Find where the given text appears and provide that cell's center as [X, Y] coordinate. 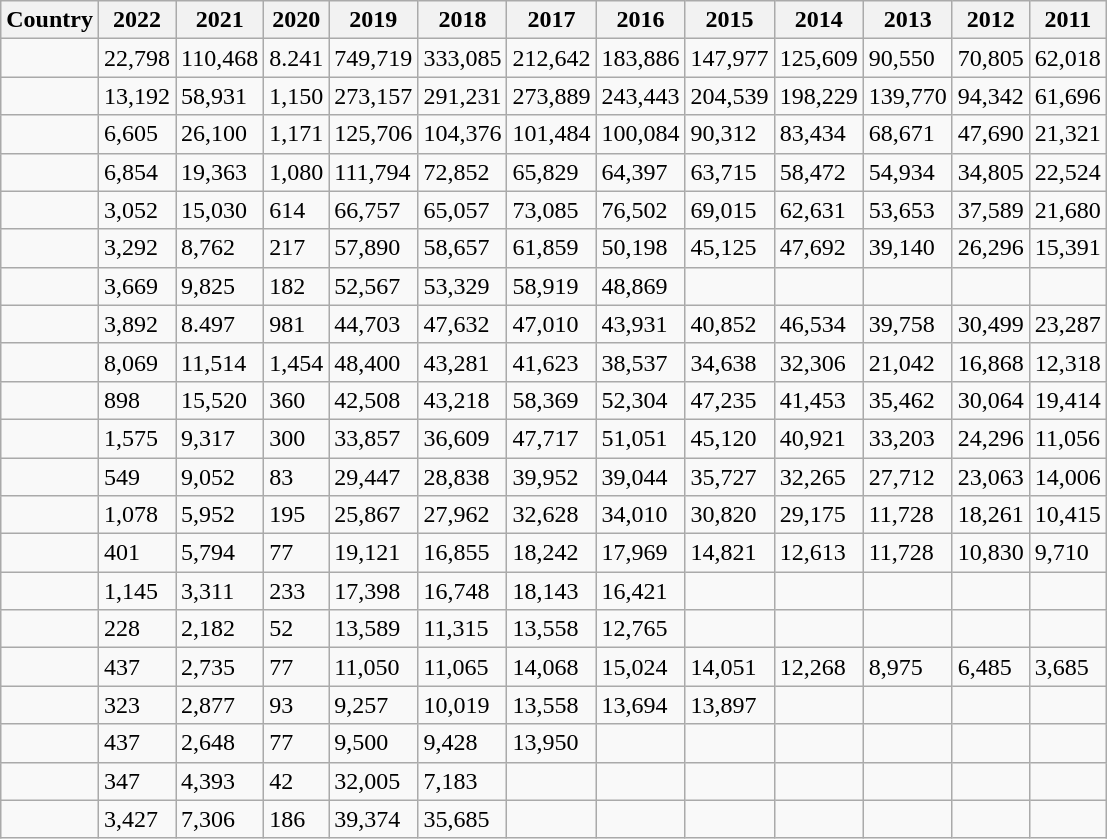
243,443 [640, 96]
73,085 [552, 210]
323 [136, 705]
2,182 [220, 629]
23,287 [1068, 324]
19,414 [1068, 400]
41,623 [552, 362]
21,321 [1068, 134]
15,024 [640, 667]
549 [136, 477]
47,717 [552, 438]
125,609 [818, 58]
61,696 [1068, 96]
47,690 [990, 134]
68,671 [908, 134]
9,428 [462, 743]
3,311 [220, 591]
100,084 [640, 134]
2012 [990, 20]
93 [296, 705]
38,537 [640, 362]
45,120 [730, 438]
40,852 [730, 324]
58,472 [818, 172]
5,952 [220, 515]
16,421 [640, 591]
50,198 [640, 248]
360 [296, 400]
35,685 [462, 819]
27,962 [462, 515]
12,613 [818, 553]
15,520 [220, 400]
37,589 [990, 210]
614 [296, 210]
9,825 [220, 286]
53,329 [462, 286]
9,052 [220, 477]
8,762 [220, 248]
47,010 [552, 324]
19,121 [374, 553]
9,500 [374, 743]
46,534 [818, 324]
14,821 [730, 553]
1,080 [296, 172]
2019 [374, 20]
61,859 [552, 248]
39,758 [908, 324]
228 [136, 629]
147,977 [730, 58]
8,975 [908, 667]
90,550 [908, 58]
2,735 [220, 667]
48,869 [640, 286]
10,415 [1068, 515]
291,231 [462, 96]
6,854 [136, 172]
65,829 [552, 172]
34,805 [990, 172]
1,078 [136, 515]
30,820 [730, 515]
43,218 [462, 400]
7,183 [462, 781]
30,499 [990, 324]
6,485 [990, 667]
14,006 [1068, 477]
35,462 [908, 400]
3,685 [1068, 667]
198,229 [818, 96]
26,296 [990, 248]
4,393 [220, 781]
15,030 [220, 210]
40,921 [818, 438]
8.241 [296, 58]
2020 [296, 20]
6,605 [136, 134]
29,447 [374, 477]
35,727 [730, 477]
29,175 [818, 515]
42 [296, 781]
32,265 [818, 477]
58,369 [552, 400]
30,064 [990, 400]
2018 [462, 20]
273,889 [552, 96]
11,315 [462, 629]
195 [296, 515]
33,203 [908, 438]
2,877 [220, 705]
58,919 [552, 286]
2013 [908, 20]
27,712 [908, 477]
33,857 [374, 438]
14,051 [730, 667]
52,567 [374, 286]
212,642 [552, 58]
52 [296, 629]
39,044 [640, 477]
43,931 [640, 324]
64,397 [640, 172]
749,719 [374, 58]
3,892 [136, 324]
47,632 [462, 324]
76,502 [640, 210]
1,454 [296, 362]
34,010 [640, 515]
28,838 [462, 477]
72,852 [462, 172]
26,100 [220, 134]
90,312 [730, 134]
19,363 [220, 172]
17,398 [374, 591]
48,400 [374, 362]
3,427 [136, 819]
66,757 [374, 210]
300 [296, 438]
39,952 [552, 477]
7,306 [220, 819]
347 [136, 781]
Country [50, 20]
16,855 [462, 553]
2021 [220, 20]
233 [296, 591]
18,143 [552, 591]
21,680 [1068, 210]
3,052 [136, 210]
186 [296, 819]
13,897 [730, 705]
10,830 [990, 553]
43,281 [462, 362]
981 [296, 324]
11,065 [462, 667]
47,235 [730, 400]
1,150 [296, 96]
333,085 [462, 58]
10,019 [462, 705]
111,794 [374, 172]
69,015 [730, 210]
2022 [136, 20]
2016 [640, 20]
2011 [1068, 20]
139,770 [908, 96]
17,969 [640, 553]
12,765 [640, 629]
32,005 [374, 781]
47,692 [818, 248]
25,867 [374, 515]
32,628 [552, 515]
24,296 [990, 438]
83,434 [818, 134]
62,631 [818, 210]
58,657 [462, 248]
62,018 [1068, 58]
52,304 [640, 400]
9,710 [1068, 553]
39,374 [374, 819]
1,575 [136, 438]
22,524 [1068, 172]
16,868 [990, 362]
125,706 [374, 134]
53,653 [908, 210]
9,257 [374, 705]
14,068 [552, 667]
42,508 [374, 400]
8,069 [136, 362]
18,242 [552, 553]
65,057 [462, 210]
5,794 [220, 553]
18,261 [990, 515]
51,051 [640, 438]
12,268 [818, 667]
273,157 [374, 96]
104,376 [462, 134]
401 [136, 553]
2015 [730, 20]
3,669 [136, 286]
15,391 [1068, 248]
11,050 [374, 667]
16,748 [462, 591]
70,805 [990, 58]
2,648 [220, 743]
39,140 [908, 248]
34,638 [730, 362]
101,484 [552, 134]
110,468 [220, 58]
8.497 [220, 324]
204,539 [730, 96]
11,056 [1068, 438]
217 [296, 248]
183,886 [640, 58]
44,703 [374, 324]
58,931 [220, 96]
36,609 [462, 438]
182 [296, 286]
21,042 [908, 362]
2017 [552, 20]
54,934 [908, 172]
57,890 [374, 248]
41,453 [818, 400]
13,950 [552, 743]
13,192 [136, 96]
12,318 [1068, 362]
13,694 [640, 705]
1,145 [136, 591]
23,063 [990, 477]
32,306 [818, 362]
2014 [818, 20]
1,171 [296, 134]
94,342 [990, 96]
898 [136, 400]
45,125 [730, 248]
83 [296, 477]
13,589 [374, 629]
11,514 [220, 362]
22,798 [136, 58]
9,317 [220, 438]
3,292 [136, 248]
63,715 [730, 172]
